Provide the (X, Y) coordinate of the cell's center where the given text is located.  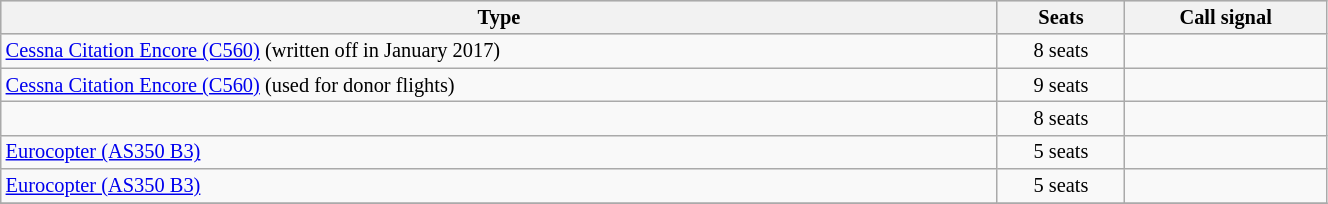
9 seats (1061, 85)
Call signal (1226, 17)
Cessna Citation Encore (C560) (written off in January 2017) (499, 51)
Type (499, 17)
Cessna Citation Encore (C560) (used for donor flights) (499, 85)
Seats (1061, 17)
